Identify which cell holds the provided text, then report its [x, y] central coordinate. 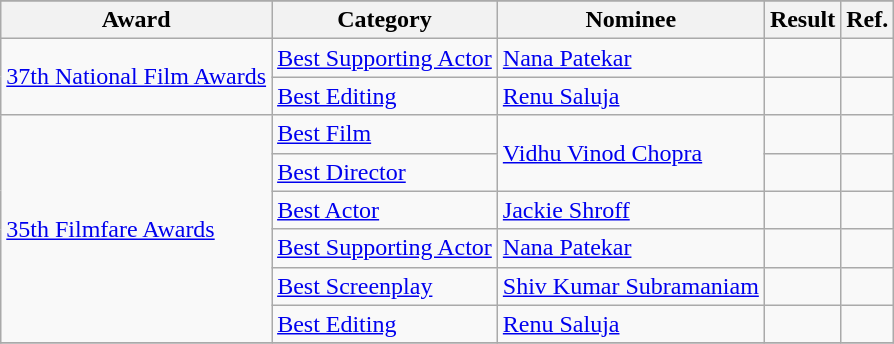
Ref. [868, 20]
Best Director [385, 172]
Nominee [630, 20]
37th National Film Awards [136, 77]
Shiv Kumar Subramaniam [630, 286]
Best Screenplay [385, 286]
Jackie Shroff [630, 210]
Vidhu Vinod Chopra [630, 153]
Result [802, 20]
Best Film [385, 134]
Best Actor [385, 210]
35th Filmfare Awards [136, 229]
Award [136, 20]
Category [385, 20]
